Provide the (X, Y) coordinate of the cell's center where the given text is located.  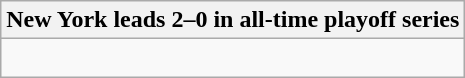
New York leads 2–0 in all-time playoff series (233, 20)
